Pinpoint the cell where the given text exists, returning its [X, Y] midpoint coordinate. 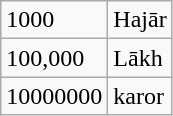
Lākh [140, 58]
100,000 [54, 58]
Hajār [140, 20]
karor [140, 96]
1000 [54, 20]
10000000 [54, 96]
